Determine the (x, y) coordinate at the center of the cell enclosing the given text.  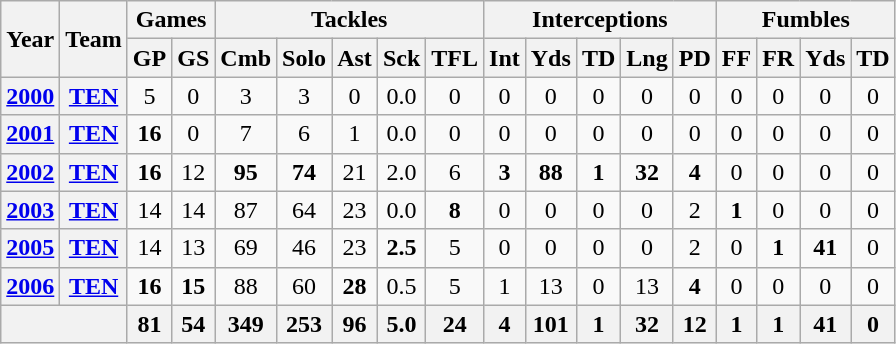
Sck (401, 58)
253 (304, 324)
15 (194, 286)
2003 (30, 210)
54 (194, 324)
PD (694, 58)
5.0 (401, 324)
87 (246, 210)
8 (455, 210)
81 (149, 324)
349 (246, 324)
Year (30, 39)
60 (304, 286)
96 (355, 324)
46 (304, 248)
FF (736, 58)
95 (246, 172)
Interceptions (600, 20)
TFL (455, 58)
Games (170, 20)
64 (304, 210)
Lng (647, 58)
28 (355, 286)
2.5 (401, 248)
Solo (304, 58)
Ast (355, 58)
2005 (30, 248)
2001 (30, 134)
2.0 (401, 172)
Team (94, 39)
24 (455, 324)
GS (194, 58)
Tackles (350, 20)
GP (149, 58)
2002 (30, 172)
FR (778, 58)
74 (304, 172)
101 (550, 324)
Cmb (246, 58)
21 (355, 172)
0.5 (401, 286)
Fumbles (806, 20)
2000 (30, 96)
69 (246, 248)
Int (505, 58)
2006 (30, 286)
7 (246, 134)
